Identify which cell holds the provided text, then report its [x, y] central coordinate. 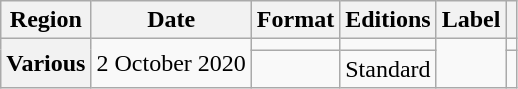
Date [171, 20]
Region [46, 20]
Label [471, 20]
2 October 2020 [171, 64]
Various [46, 64]
Editions [388, 20]
Standard [388, 69]
Format [295, 20]
